Provide the (x, y) coordinate of the cell's center where the given text is located.  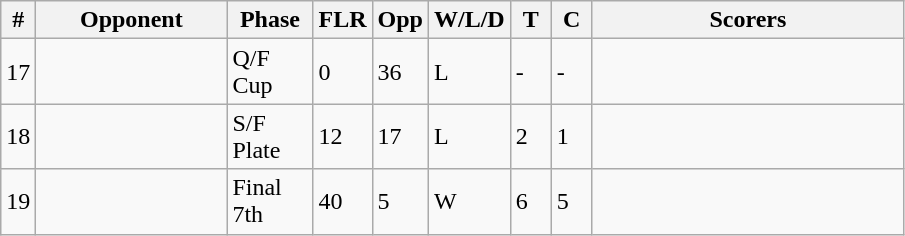
C (572, 20)
0 (342, 72)
Opponent (132, 20)
19 (18, 202)
18 (18, 136)
1 (572, 136)
Phase (270, 20)
FLR (342, 20)
6 (530, 202)
12 (342, 136)
Scorers (748, 20)
40 (342, 202)
W/L/D (469, 20)
Opp (400, 20)
S/F Plate (270, 136)
2 (530, 136)
Q/F Cup (270, 72)
Final 7th (270, 202)
# (18, 20)
36 (400, 72)
T (530, 20)
W (469, 202)
